Scan for the cell matching the given text and deliver its (x, y) coordinate at center. 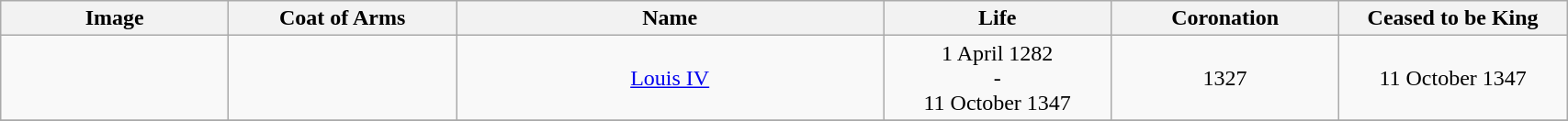
1327 (1225, 78)
1 April 1282-11 October 1347 (998, 78)
Coat of Arms (343, 18)
Louis IV (671, 78)
11 October 1347 (1453, 78)
Name (671, 18)
Image (115, 18)
Coronation (1225, 18)
Life (998, 18)
Ceased to be King (1453, 18)
